From the cell containing the given text, extract its center point as [x, y] coordinate. 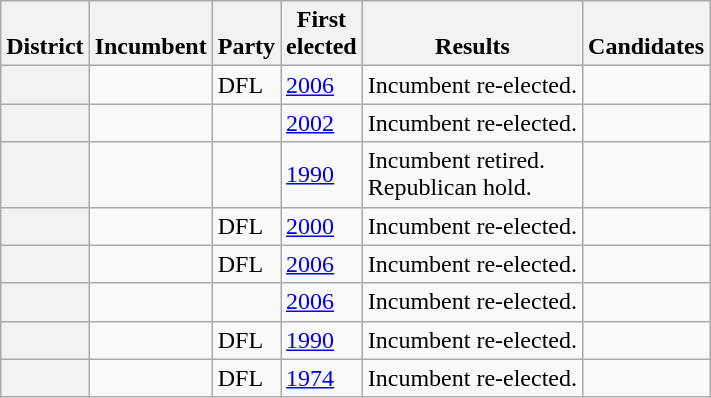
Candidates [646, 34]
1974 [322, 378]
Incumbent retired.Republican hold. [472, 174]
2002 [322, 123]
District [45, 34]
2000 [322, 226]
Incumbent [150, 34]
Results [472, 34]
Party [246, 34]
Firstelected [322, 34]
